Locate the cell with the specified text and output its [x, y] center coordinate. 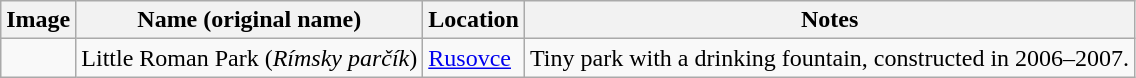
Tiny park with a drinking fountain, constructed in 2006–2007. [830, 58]
Notes [830, 20]
Name (original name) [250, 20]
Little Roman Park (Rímsky parčík) [250, 58]
Location [474, 20]
Image [38, 20]
Rusovce [474, 58]
